Pinpoint the cell where the given text exists, returning its [X, Y] midpoint coordinate. 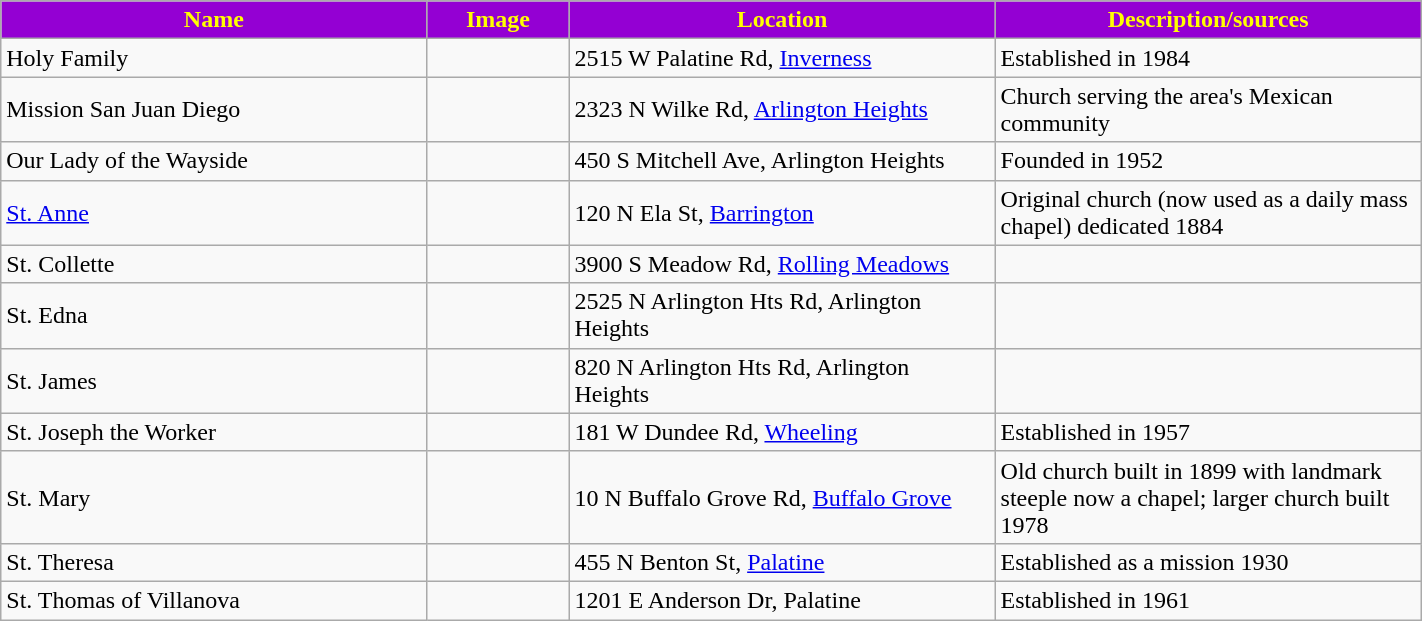
Church serving the area's Mexican community [1208, 110]
Holy Family [214, 58]
450 S Mitchell Ave, Arlington Heights [782, 161]
Old church built in 1899 with landmark steeple now a chapel; larger church built 1978 [1208, 497]
Location [782, 20]
Description/sources [1208, 20]
Image [498, 20]
St. Thomas of Villanova [214, 600]
3900 S Meadow Rd, Rolling Meadows [782, 264]
Established in 1961 [1208, 600]
Established in 1957 [1208, 432]
2515 W Palatine Rd, Inverness [782, 58]
181 W Dundee Rd, Wheeling [782, 432]
St. Collette [214, 264]
2525 N Arlington Hts Rd, Arlington Heights [782, 316]
Original church (now used as a daily mass chapel) dedicated 1884 [1208, 212]
St. Theresa [214, 562]
10 N Buffalo Grove Rd, Buffalo Grove [782, 497]
St. Joseph the Worker [214, 432]
1201 E Anderson Dr, Palatine [782, 600]
Our Lady of the Wayside [214, 161]
Established as a mission 1930 [1208, 562]
St. Mary [214, 497]
Name [214, 20]
120 N Ela St, Barrington [782, 212]
820 N Arlington Hts Rd, Arlington Heights [782, 380]
Founded in 1952 [1208, 161]
455 N Benton St, Palatine [782, 562]
Established in 1984 [1208, 58]
Mission San Juan Diego [214, 110]
St. Edna [214, 316]
2323 N Wilke Rd, Arlington Heights [782, 110]
St. James [214, 380]
St. Anne [214, 212]
